Capture the cell that displays the provided text and extract its (x, y) central coordinate. 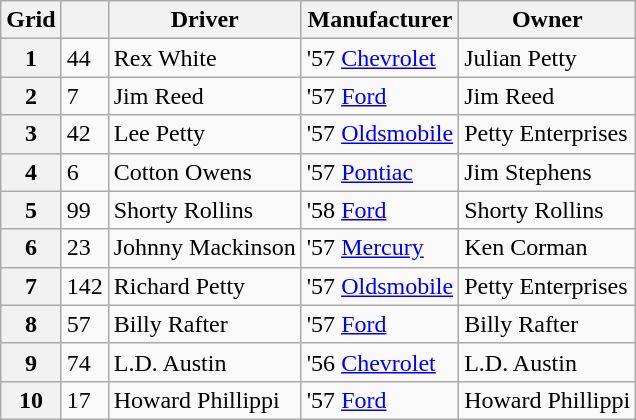
Richard Petty (204, 286)
17 (84, 400)
Lee Petty (204, 134)
'57 Mercury (380, 248)
'57 Chevrolet (380, 58)
5 (31, 210)
2 (31, 96)
'57 Pontiac (380, 172)
Cotton Owens (204, 172)
74 (84, 362)
'56 Chevrolet (380, 362)
8 (31, 324)
Manufacturer (380, 20)
Grid (31, 20)
9 (31, 362)
57 (84, 324)
Driver (204, 20)
44 (84, 58)
10 (31, 400)
23 (84, 248)
Owner (548, 20)
Johnny Mackinson (204, 248)
99 (84, 210)
4 (31, 172)
Jim Stephens (548, 172)
1 (31, 58)
'58 Ford (380, 210)
Julian Petty (548, 58)
142 (84, 286)
Rex White (204, 58)
Ken Corman (548, 248)
3 (31, 134)
42 (84, 134)
